Scan for the cell matching the given text and deliver its [x, y] coordinate at center. 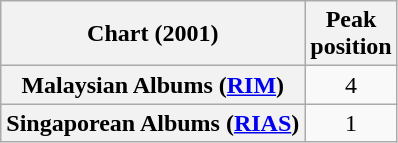
1 [351, 123]
4 [351, 85]
Singaporean Albums (RIAS) [153, 123]
Peakposition [351, 34]
Chart (2001) [153, 34]
Malaysian Albums (RIM) [153, 85]
